Provide the (X, Y) coordinate of the cell's center where the given text is located.  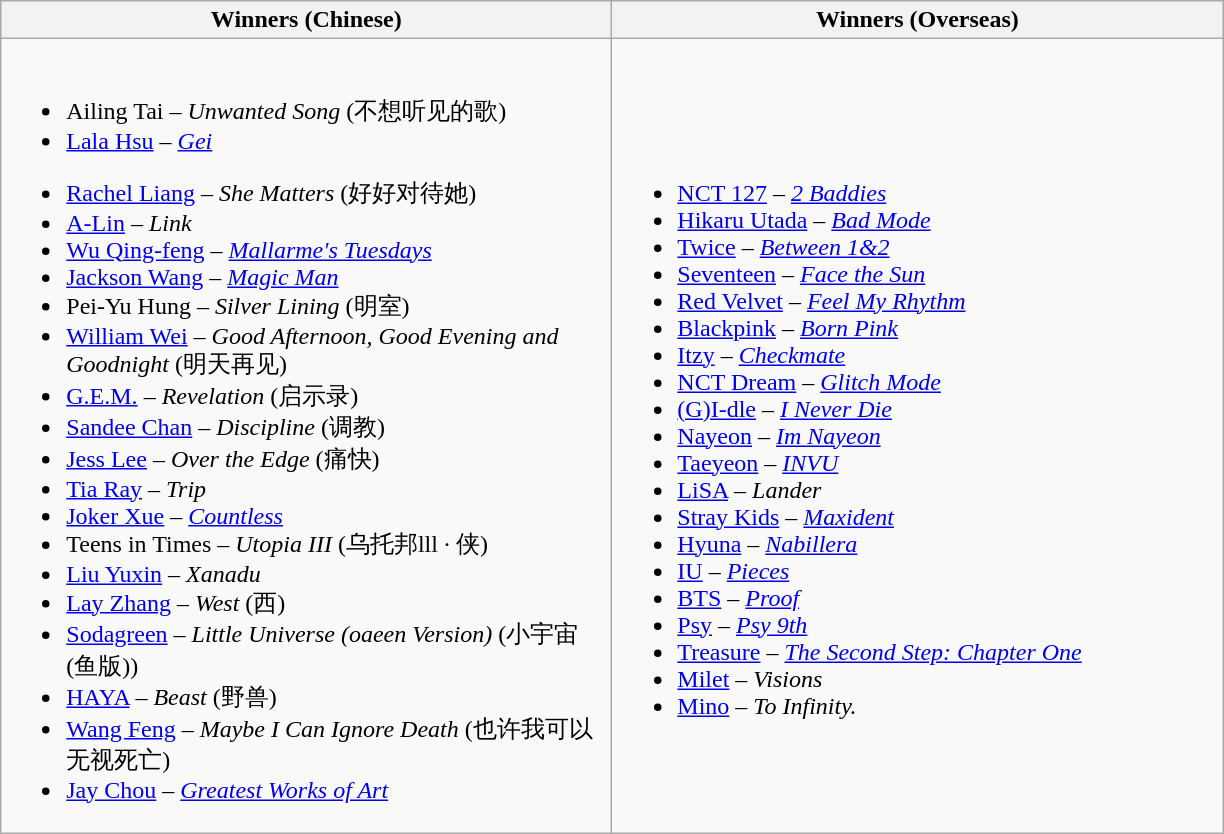
Winners (Chinese) (306, 20)
Winners (Overseas) (918, 20)
